Return the [x, y] coordinate for the center point of the cell that contains the specified text.  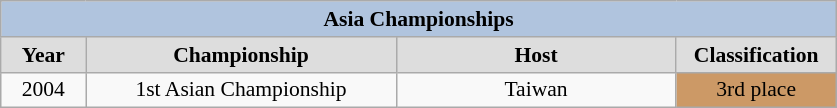
Championship [241, 55]
3rd place [756, 90]
2004 [44, 90]
Taiwan [536, 90]
Host [536, 55]
Asia Championships [419, 19]
1st Asian Championship [241, 90]
Classification [756, 55]
Year [44, 55]
